Find where the given text appears and provide that cell's center as (x, y) coordinate. 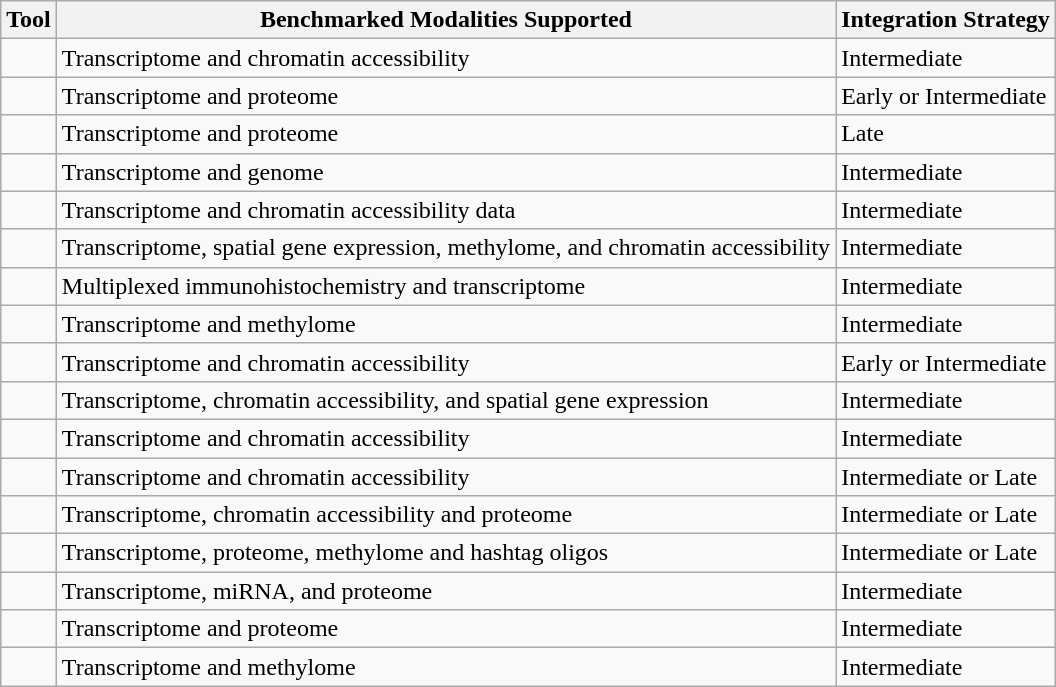
Late (946, 134)
Transcriptome and genome (446, 172)
Transcriptome and chromatin accessibility data (446, 210)
Integration Strategy (946, 20)
Transcriptome, miRNA, and proteome (446, 591)
Multiplexed immunohistochemistry and transcriptome (446, 286)
Transcriptome, proteome, methylome and hashtag oligos (446, 553)
Tool (29, 20)
Benchmarked Modalities Supported (446, 20)
Transcriptome, chromatin accessibility and proteome (446, 515)
Transcriptome, chromatin accessibility, and spatial gene expression (446, 400)
Transcriptome, spatial gene expression, methylome, and chromatin accessibility (446, 248)
